Identify which cell holds the provided text, then report its (x, y) central coordinate. 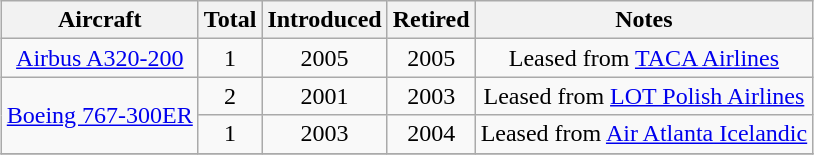
Retired (431, 20)
Notes (644, 20)
Leased from LOT Polish Airlines (644, 96)
Total (230, 20)
Leased from TACA Airlines (644, 58)
2 (230, 96)
Aircraft (100, 20)
2001 (324, 96)
Airbus A320-200 (100, 58)
Boeing 767-300ER (100, 115)
Leased from Air Atlanta Icelandic (644, 134)
Introduced (324, 20)
2004 (431, 134)
